Return (x, y) of the center of cell containing provided text 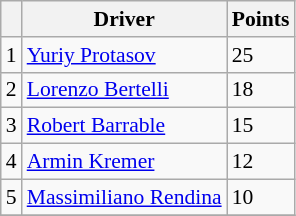
Driver (124, 19)
10 (261, 197)
Armin Kremer (124, 162)
15 (261, 126)
12 (261, 162)
Yuriy Protasov (124, 55)
Robert Barrable (124, 126)
1 (12, 55)
2 (12, 90)
Points (261, 19)
25 (261, 55)
5 (12, 197)
4 (12, 162)
3 (12, 126)
18 (261, 90)
Massimiliano Rendina (124, 197)
Lorenzo Bertelli (124, 90)
